Capture the cell that displays the provided text and extract its [x, y] central coordinate. 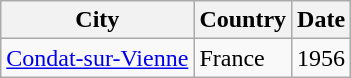
Date [322, 20]
Condat-sur-Vienne [98, 58]
1956 [322, 58]
France [243, 58]
Country [243, 20]
City [98, 20]
